Return [X, Y] of the center of cell containing provided text 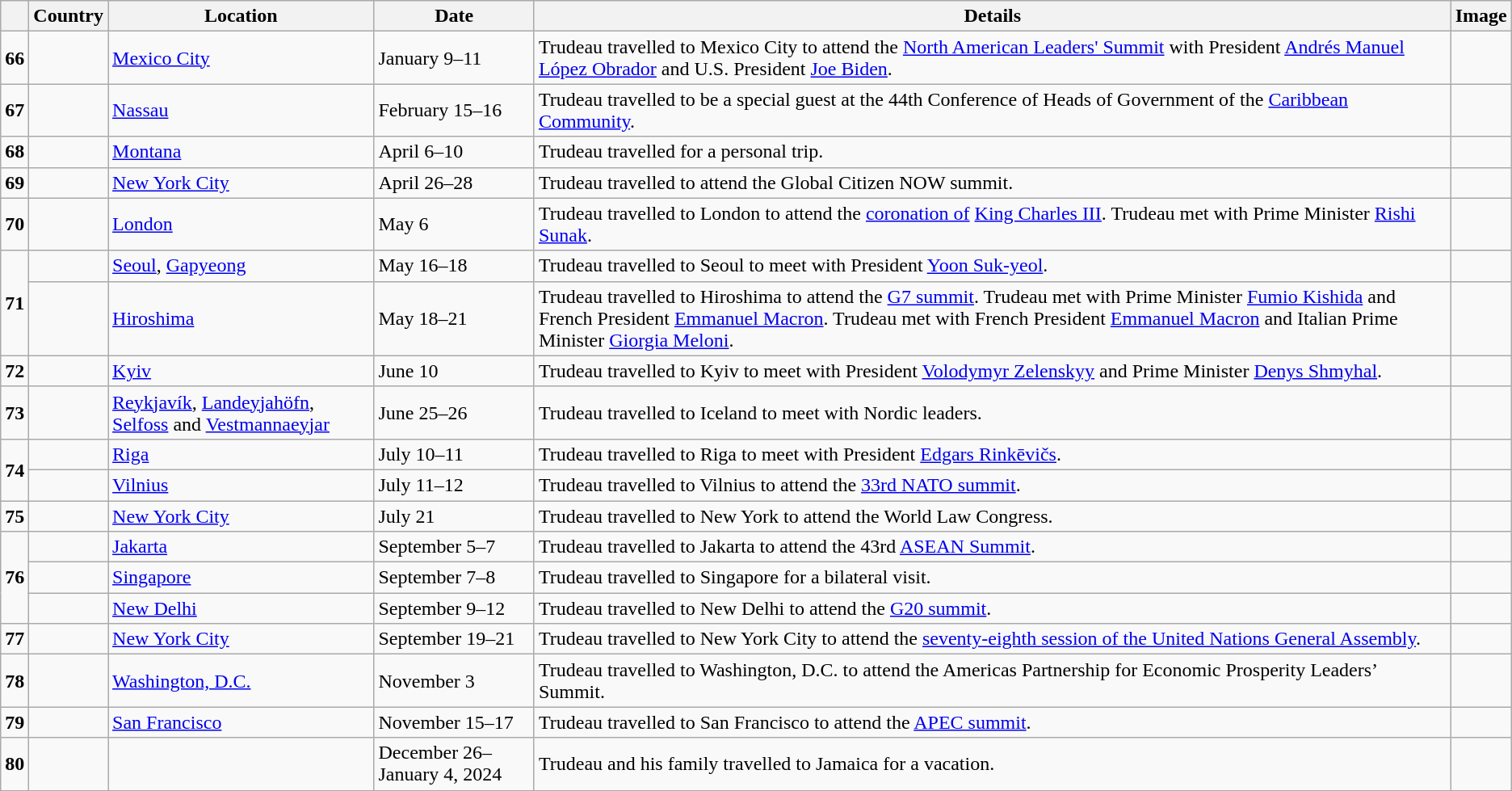
Country [69, 16]
Trudeau travelled to Riga to meet with President Edgars Rinkēvičs. [992, 454]
Nassau [241, 110]
80 [15, 764]
Trudeau travelled to Washington, D.C. to attend the Americas Partnership for Economic Prosperity Leaders’ Summit. [992, 680]
Riga [241, 454]
September 7–8 [454, 578]
September 9–12 [454, 608]
68 [15, 152]
Location [241, 16]
September 19–21 [454, 639]
Trudeau travelled to New Delhi to attend the G20 summit. [992, 608]
Hiroshima [241, 318]
Montana [241, 152]
66 [15, 58]
Trudeau travelled to be a special guest at the 44th Conference of Heads of Government of the Caribbean Community. [992, 110]
Image [1481, 16]
Details [992, 16]
July 10–11 [454, 454]
69 [15, 183]
72 [15, 371]
Trudeau travelled to Seoul to meet with President Yoon Suk-yeol. [992, 266]
Reykjavík, Landeyjahöfn, Selfoss and Vestmannaeyjar [241, 412]
Trudeau travelled to New York City to attend the seventy-eighth session of the United Nations General Assembly. [992, 639]
April 26–28 [454, 183]
June 10 [454, 371]
June 25–26 [454, 412]
Trudeau travelled to Kyiv to meet with President Volodymyr Zelenskyy and Prime Minister Denys Shmyhal. [992, 371]
January 9–11 [454, 58]
73 [15, 412]
July 21 [454, 516]
Trudeau travelled to attend the Global Citizen NOW summit. [992, 183]
Trudeau travelled to New York to attend the World Law Congress. [992, 516]
New Delhi [241, 608]
Washington, D.C. [241, 680]
December 26–January 4, 2024 [454, 764]
75 [15, 516]
67 [15, 110]
Trudeau and his family travelled to Jamaica for a vacation. [992, 764]
Kyiv [241, 371]
78 [15, 680]
Trudeau travelled to San Francisco to attend the APEC summit. [992, 722]
76 [15, 578]
November 15–17 [454, 722]
Singapore [241, 578]
79 [15, 722]
November 3 [454, 680]
February 15–16 [454, 110]
Trudeau travelled for a personal trip. [992, 152]
July 11–12 [454, 485]
April 6–10 [454, 152]
May 16–18 [454, 266]
Vilnius [241, 485]
74 [15, 469]
Date [454, 16]
Seoul, Gapyeong [241, 266]
Mexico City [241, 58]
Trudeau travelled to Jakarta to attend the 43rd ASEAN Summit. [992, 547]
Trudeau travelled to Iceland to meet with Nordic leaders. [992, 412]
Jakarta [241, 547]
71 [15, 303]
September 5–7 [454, 547]
Trudeau travelled to Vilnius to attend the 33rd NATO summit. [992, 485]
London [241, 225]
Trudeau travelled to Singapore for a bilateral visit. [992, 578]
San Francisco [241, 722]
May 6 [454, 225]
70 [15, 225]
77 [15, 639]
May 18–21 [454, 318]
Trudeau travelled to London to attend the coronation of King Charles III. Trudeau met with Prime Minister Rishi Sunak. [992, 225]
